Locate the cell with the specified text and output its [X, Y] center coordinate. 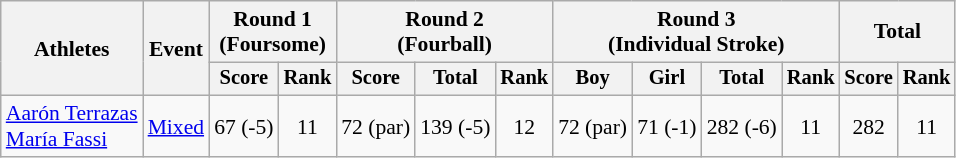
Athletes [72, 48]
Round 1(Foursome) [272, 32]
Round 3(Individual Stroke) [696, 32]
12 [524, 126]
Aarón TerrazasMaría Fassi [72, 126]
Boy [592, 79]
139 (-5) [455, 126]
282 [868, 126]
Event [176, 48]
Mixed [176, 126]
Round 2(Fourball) [444, 32]
71 (-1) [666, 126]
282 (-6) [742, 126]
Girl [666, 79]
67 (-5) [244, 126]
